Return the [x, y] coordinate for the center point of the cell that contains the specified text.  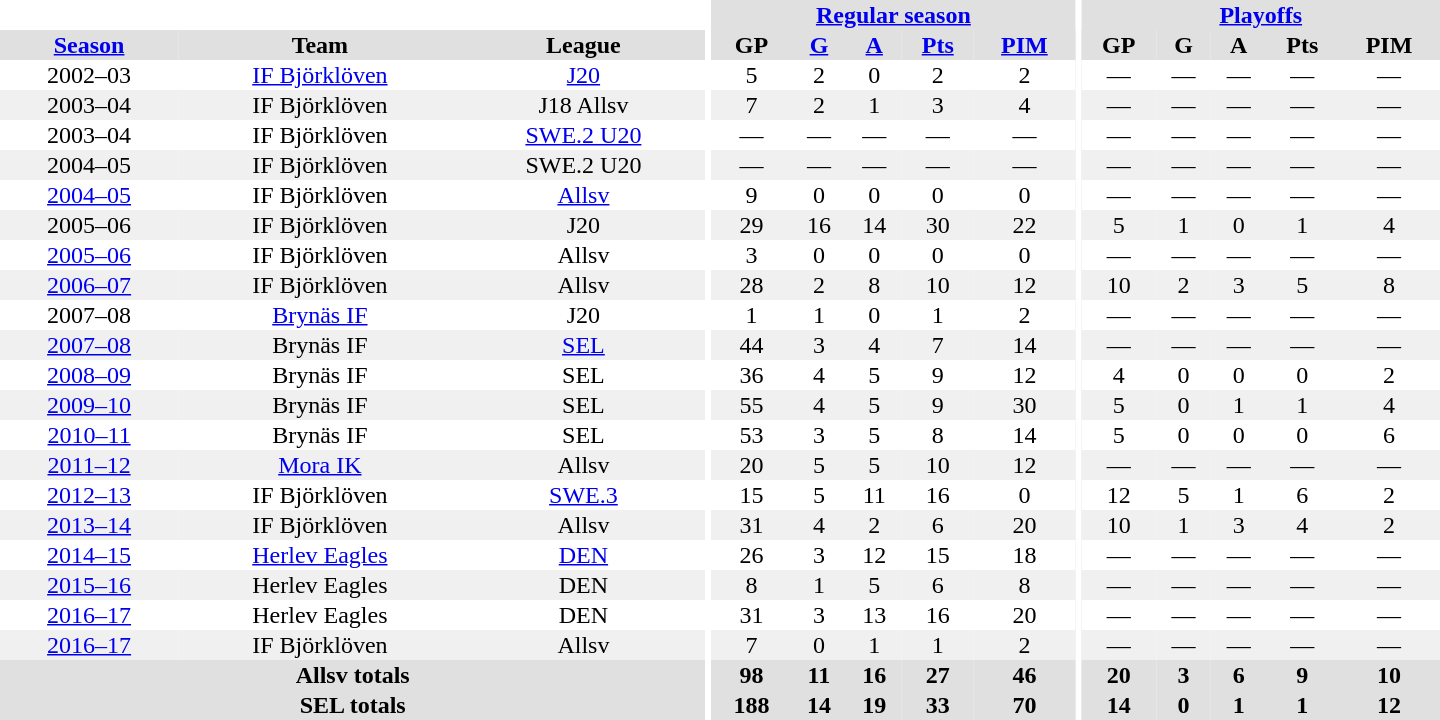
2012–13 [89, 495]
46 [1025, 675]
55 [751, 405]
J18 Allsv [584, 105]
70 [1025, 705]
19 [874, 705]
Playoffs [1260, 15]
SWE.3 [584, 495]
22 [1025, 225]
2008–09 [89, 375]
Season [89, 45]
2011–12 [89, 465]
Team [320, 45]
2006–07 [89, 285]
SEL totals [352, 705]
36 [751, 375]
Allsv totals [352, 675]
League [584, 45]
18 [1025, 555]
26 [751, 555]
188 [751, 705]
2015–16 [89, 585]
2013–14 [89, 525]
28 [751, 285]
29 [751, 225]
Regular season [893, 15]
33 [938, 705]
2014–15 [89, 555]
2010–11 [89, 435]
13 [874, 615]
27 [938, 675]
Mora IK [320, 465]
53 [751, 435]
2002–03 [89, 75]
44 [751, 345]
2009–10 [89, 405]
98 [751, 675]
